Provide the (x, y) coordinate of the cell's center where the given text is located.  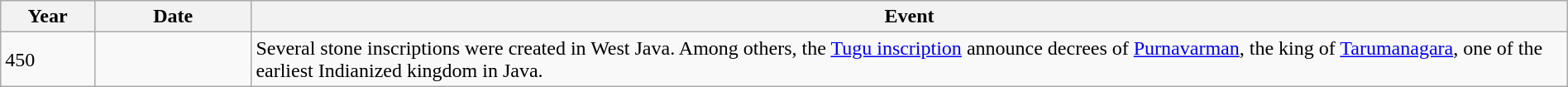
Event (910, 17)
Date (172, 17)
450 (48, 60)
Year (48, 17)
